Return [X, Y] of the center of cell containing provided text 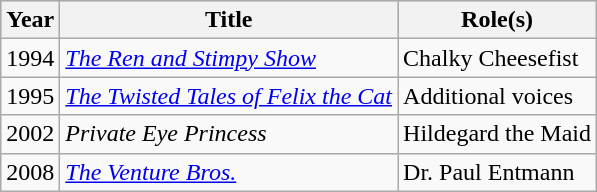
Hildegard the Maid [498, 134]
1994 [30, 58]
The Twisted Tales of Felix the Cat [229, 96]
Private Eye Princess [229, 134]
Role(s) [498, 20]
Additional voices [498, 96]
Chalky Cheesefist [498, 58]
2008 [30, 172]
The Ren and Stimpy Show [229, 58]
1995 [30, 96]
The Venture Bros. [229, 172]
Year [30, 20]
Dr. Paul Entmann [498, 172]
Title [229, 20]
2002 [30, 134]
